Detect which cell encompasses the target text, then output its (X, Y) center coordinate. 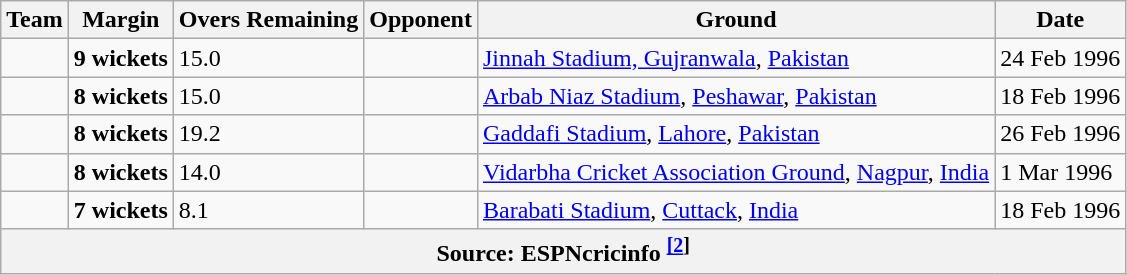
Date (1060, 20)
14.0 (268, 172)
24 Feb 1996 (1060, 58)
Jinnah Stadium, Gujranwala, Pakistan (736, 58)
Ground (736, 20)
19.2 (268, 134)
9 wickets (120, 58)
Overs Remaining (268, 20)
Team (35, 20)
Source: ESPNcricinfo [2] (564, 252)
Arbab Niaz Stadium, Peshawar, Pakistan (736, 96)
7 wickets (120, 210)
8.1 (268, 210)
Opponent (421, 20)
Barabati Stadium, Cuttack, India (736, 210)
Margin (120, 20)
Gaddafi Stadium, Lahore, Pakistan (736, 134)
26 Feb 1996 (1060, 134)
Vidarbha Cricket Association Ground, Nagpur, India (736, 172)
1 Mar 1996 (1060, 172)
